Pinpoint the cell where the given text exists, returning its [X, Y] midpoint coordinate. 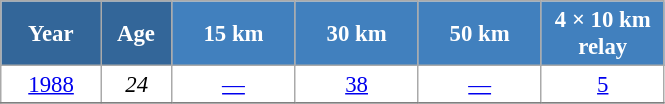
Year [52, 34]
15 km [234, 34]
Age [136, 34]
5 [602, 85]
38 [356, 85]
1988 [52, 85]
30 km [356, 34]
50 km [480, 34]
4 × 10 km relay [602, 34]
24 [136, 85]
